Identify which cell holds the provided text, then report its (X, Y) central coordinate. 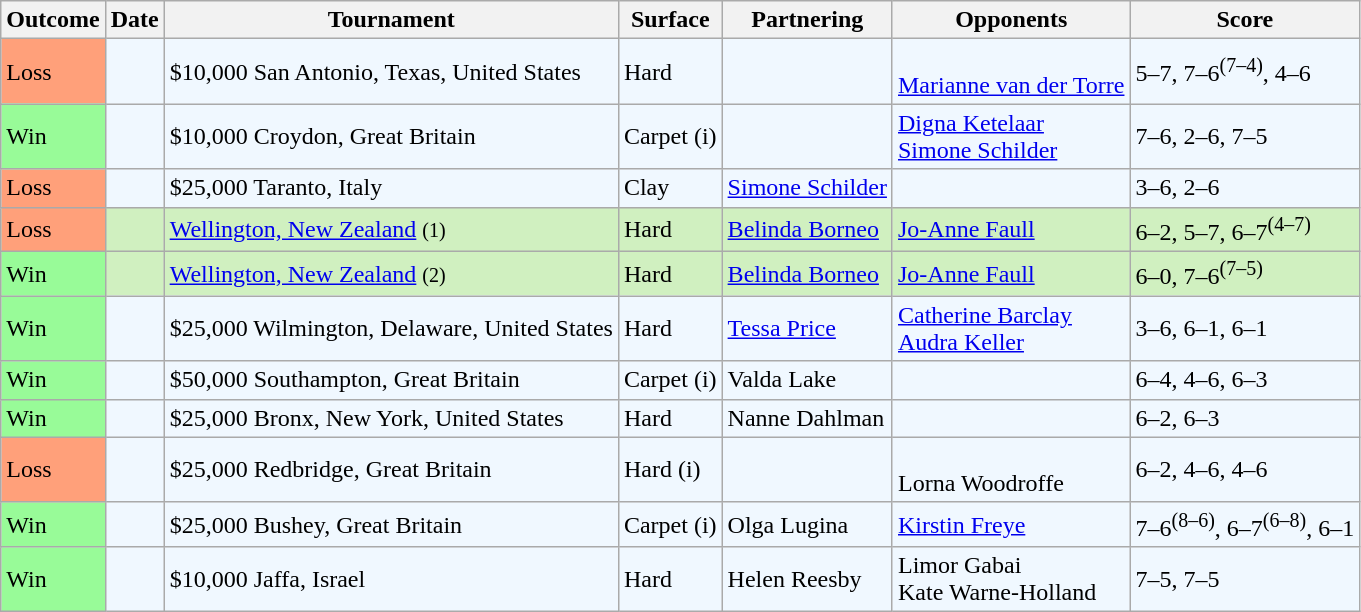
Simone Schilder (807, 188)
Opponents (1011, 20)
Limor Gabai Kate Warne-Holland (1011, 580)
$25,000 Taranto, Italy (391, 188)
Lorna Woodroffe (1011, 470)
Surface (670, 20)
Kirstin Freye (1011, 524)
Partnering (807, 20)
Olga Lugina (807, 524)
$10,000 Jaffa, Israel (391, 580)
3–6, 2–6 (1245, 188)
Marianne van der Torre (1011, 72)
Tournament (391, 20)
6–4, 4–6, 6–3 (1245, 380)
Tessa Price (807, 328)
3–6, 6–1, 6–1 (1245, 328)
6–2, 4–6, 4–6 (1245, 470)
Date (134, 20)
7–6, 2–6, 7–5 (1245, 136)
$10,000 San Antonio, Texas, United States (391, 72)
Helen Reesby (807, 580)
Valda Lake (807, 380)
7–5, 7–5 (1245, 580)
$25,000 Redbridge, Great Britain (391, 470)
Nanne Dahlman (807, 418)
$25,000 Bushey, Great Britain (391, 524)
Outcome (53, 20)
Clay (670, 188)
$25,000 Wilmington, Delaware, United States (391, 328)
Score (1245, 20)
7–6(8–6), 6–7(6–8), 6–1 (1245, 524)
6–2, 5–7, 6–7(4–7) (1245, 230)
$25,000 Bronx, New York, United States (391, 418)
Catherine Barclay Audra Keller (1011, 328)
Hard (i) (670, 470)
6–2, 6–3 (1245, 418)
Wellington, New Zealand (2) (391, 274)
$50,000 Southampton, Great Britain (391, 380)
Digna Ketelaar Simone Schilder (1011, 136)
5–7, 7–6(7–4), 4–6 (1245, 72)
6–0, 7–6(7–5) (1245, 274)
$10,000 Croydon, Great Britain (391, 136)
Wellington, New Zealand (1) (391, 230)
